From the cell containing the given text, extract its center point as (X, Y) coordinate. 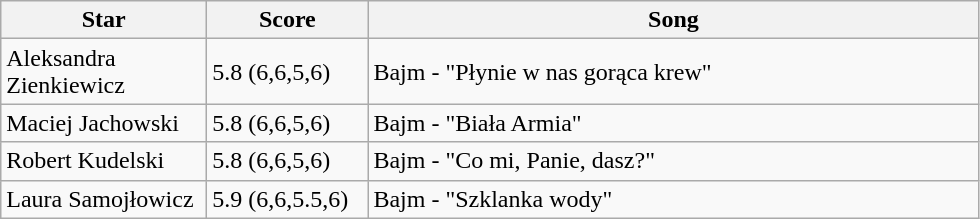
Robert Kudelski (104, 161)
5.9 (6,6,5.5,6) (288, 199)
Aleksandra Zienkiewicz (104, 72)
Bajm - "Biała Armia" (674, 123)
Score (288, 20)
Song (674, 20)
Bajm - "Co mi, Panie, dasz?" (674, 161)
Bajm - "Szklanka wody" (674, 199)
Bajm - "Płynie w nas gorąca krew" (674, 72)
Star (104, 20)
Laura Samojłowicz (104, 199)
Maciej Jachowski (104, 123)
